For the text-containing cell, return its midpoint in (X, Y) coordinate format. 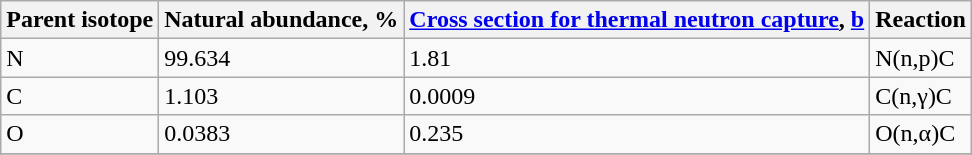
1.81 (637, 58)
N (80, 58)
C(n,γ)C (921, 96)
99.634 (282, 58)
0.235 (637, 134)
O(n,α)C (921, 134)
Parent isotope (80, 20)
Cross section for thermal neutron capture, b (637, 20)
0.0383 (282, 134)
0.0009 (637, 96)
Reaction (921, 20)
C (80, 96)
N(n,p)C (921, 58)
O (80, 134)
1.103 (282, 96)
Natural abundance, % (282, 20)
